Return the (x, y) coordinate for the center point of the cell that contains the specified text.  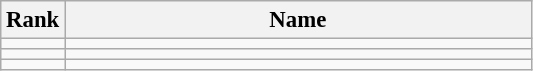
Rank (33, 20)
Name (298, 20)
